Return the [x, y] coordinate for the center point of the cell that contains the specified text.  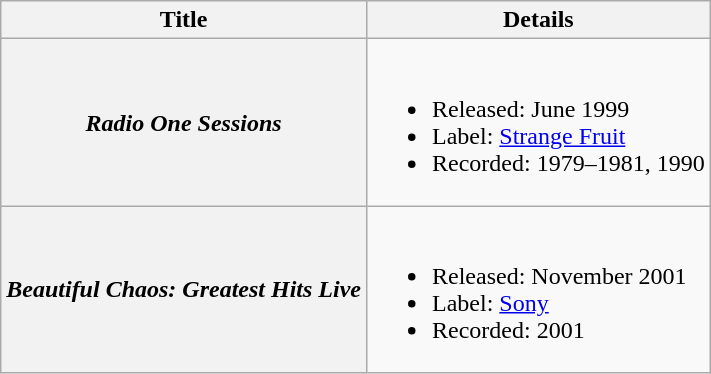
Released: November 2001Label: SonyRecorded: 2001 [538, 290]
Beautiful Chaos: Greatest Hits Live [184, 290]
Released: June 1999Label: Strange FruitRecorded: 1979–1981, 1990 [538, 122]
Radio One Sessions [184, 122]
Title [184, 20]
Details [538, 20]
